For the text-containing cell, return its midpoint in [x, y] coordinate format. 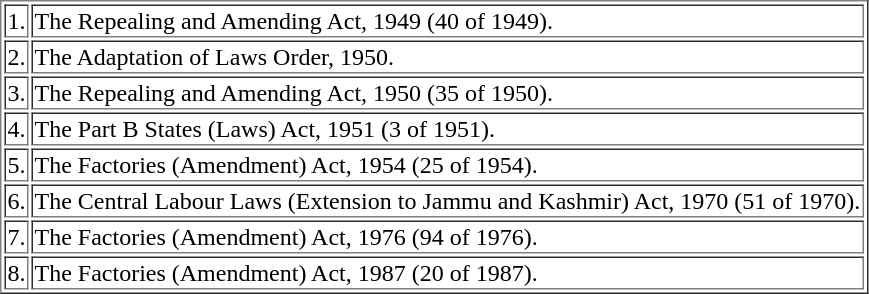
3. [16, 92]
4. [16, 128]
The Repealing and Amending Act, 1950 (35 of 1950). [448, 92]
7. [16, 236]
The Factories (Amendment) Act, 1987 (20 of 1987). [448, 272]
The Factories (Amendment) Act, 1976 (94 of 1976). [448, 236]
8. [16, 272]
The Adaptation of Laws Order, 1950. [448, 56]
6. [16, 200]
The Central Labour Laws (Extension to Jammu and Kashmir) Act, 1970 (51 of 1970). [448, 200]
The Part B States (Laws) Act, 1951 (3 of 1951). [448, 128]
The Factories (Amendment) Act, 1954 (25 of 1954). [448, 164]
2. [16, 56]
The Repealing and Amending Act, 1949 (40 of 1949). [448, 20]
1. [16, 20]
5. [16, 164]
